Detect which cell encompasses the target text, then output its [X, Y] center coordinate. 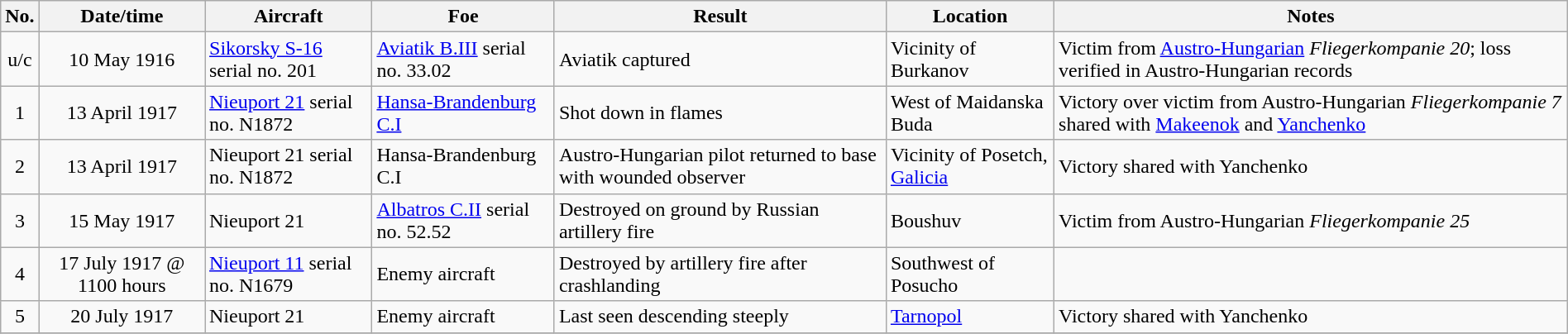
Sikorsky S-16 serial no. 201 [289, 60]
3 [20, 220]
Austro-Hungarian pilot returned to base with wounded observer [719, 167]
Victim from Austro-Hungarian Fliegerkompanie 25 [1312, 220]
Nieuport 11 serial no. N1679 [289, 274]
Destroyed on ground by Russian artillery fire [719, 220]
Vicinity of Posetch, Galicia [969, 167]
u/c [20, 60]
20 July 1917 [122, 317]
Tarnopol [969, 317]
4 [20, 274]
Foe [463, 17]
No. [20, 17]
2 [20, 167]
Shot down in flames [719, 112]
Destroyed by artillery fire after crashlanding [719, 274]
Aviatik B.III serial no. 33.02 [463, 60]
Last seen descending steeply [719, 317]
West of Maidanska Buda [969, 112]
Southwest of Posucho [969, 274]
17 July 1917 @ 1100 hours [122, 274]
1 [20, 112]
Location [969, 17]
Victory over victim from Austro-Hungarian Fliegerkompanie 7 shared with Makeenok and Yanchenko [1312, 112]
5 [20, 317]
Victim from Austro-Hungarian Fliegerkompanie 20; loss verified in Austro-Hungarian records [1312, 60]
10 May 1916 [122, 60]
Albatros C.II serial no. 52.52 [463, 220]
Vicinity of Burkanov [969, 60]
Result [719, 17]
Aircraft [289, 17]
Aviatik captured [719, 60]
Date/time [122, 17]
Notes [1312, 17]
Boushuv [969, 220]
15 May 1917 [122, 220]
